From the cell containing the given text, extract its center point as [X, Y] coordinate. 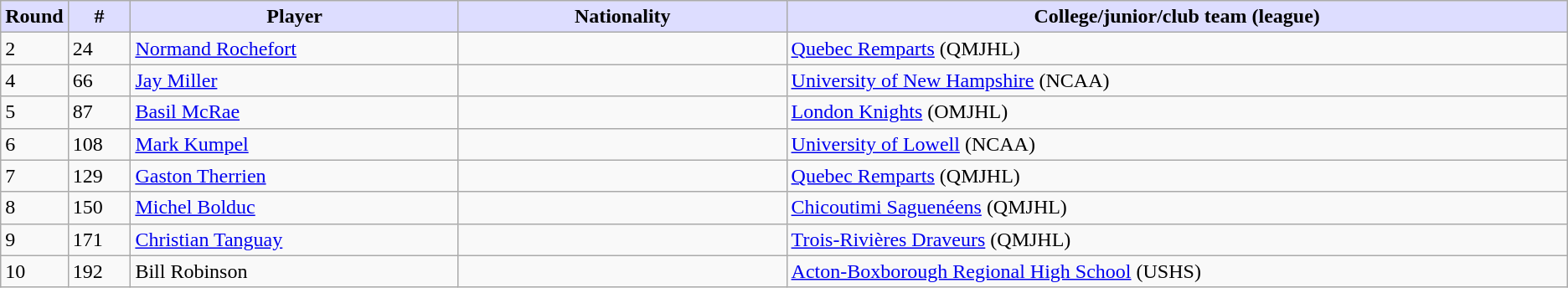
# [99, 17]
2 [34, 49]
8 [34, 208]
150 [99, 208]
Bill Robinson [295, 271]
Chicoutimi Saguenéens (QMJHL) [1177, 208]
Mark Kumpel [295, 144]
4 [34, 80]
Christian Tanguay [295, 239]
192 [99, 271]
London Knights (OMJHL) [1177, 112]
171 [99, 239]
Round [34, 17]
24 [99, 49]
87 [99, 112]
5 [34, 112]
Nationality [622, 17]
Michel Bolduc [295, 208]
Normand Rochefort [295, 49]
University of New Hampshire (NCAA) [1177, 80]
9 [34, 239]
University of Lowell (NCAA) [1177, 144]
10 [34, 271]
Gaston Therrien [295, 176]
Basil McRae [295, 112]
7 [34, 176]
Player [295, 17]
College/junior/club team (league) [1177, 17]
Acton-Boxborough Regional High School (USHS) [1177, 271]
6 [34, 144]
Trois-Rivières Draveurs (QMJHL) [1177, 239]
66 [99, 80]
129 [99, 176]
108 [99, 144]
Jay Miller [295, 80]
